Identify which cell holds the provided text, then report its (X, Y) central coordinate. 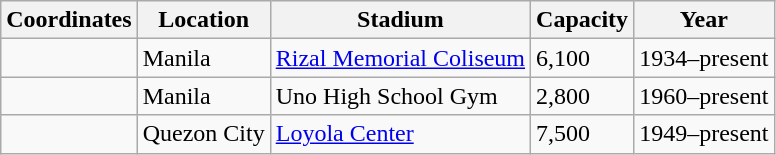
2,800 (582, 96)
Loyola Center (400, 134)
Capacity (582, 20)
1934–present (704, 58)
Year (704, 20)
6,100 (582, 58)
1960–present (704, 96)
Quezon City (204, 134)
7,500 (582, 134)
Rizal Memorial Coliseum (400, 58)
Coordinates (69, 20)
Stadium (400, 20)
Uno High School Gym (400, 96)
Location (204, 20)
1949–present (704, 134)
